Find where the given text appears and provide that cell's center as [x, y] coordinate. 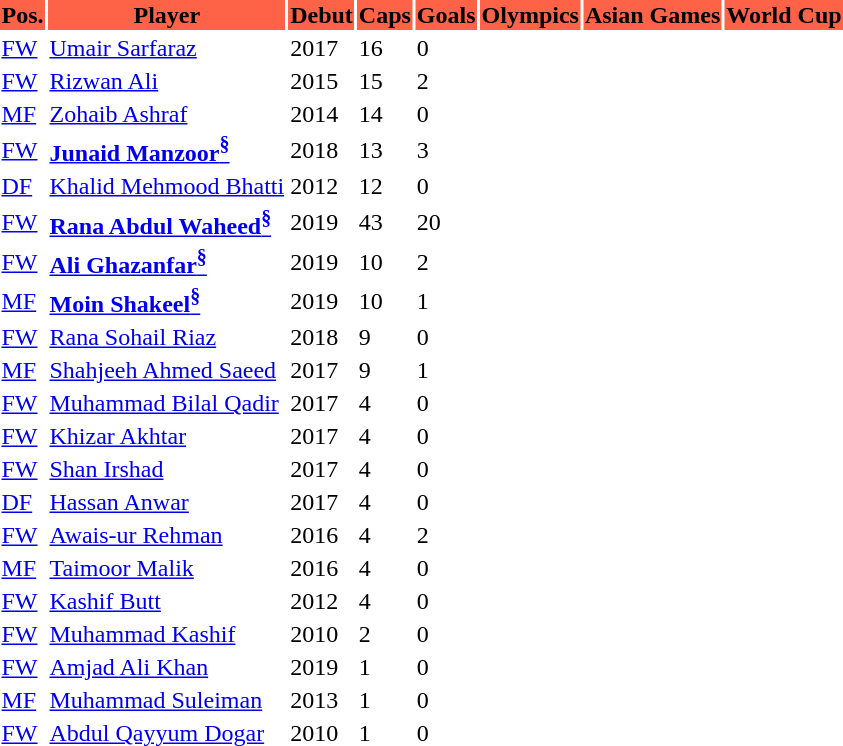
2015 [322, 81]
World Cup [784, 15]
Muhammad Kashif [167, 635]
Junaid Manzoor§ [167, 150]
20 [446, 222]
16 [384, 48]
15 [384, 81]
Hassan Anwar [167, 503]
Caps [384, 15]
2014 [322, 114]
Rizwan Ali [167, 81]
12 [384, 186]
Awais-ur Rehman [167, 536]
13 [384, 150]
Moin Shakeel§ [167, 301]
Rana Sohail Riaz [167, 338]
Olympics [530, 15]
Asian Games [652, 15]
Zohaib Ashraf [167, 114]
3 [446, 150]
Debut [322, 15]
Amjad Ali Khan [167, 668]
Umair Sarfaraz [167, 48]
Muhammad Suleiman [167, 701]
14 [384, 114]
Ali Ghazanfar§ [167, 262]
Khizar Akhtar [167, 437]
Kashif Butt [167, 602]
Shahjeeh Ahmed Saeed [167, 371]
Player [167, 15]
Goals [446, 15]
2013 [322, 701]
Shan Irshad [167, 470]
2010 [322, 635]
Taimoor Malik [167, 569]
Khalid Mehmood Bhatti [167, 186]
Rana Abdul Waheed§ [167, 222]
43 [384, 222]
Pos. [22, 15]
Muhammad Bilal Qadir [167, 404]
